Return the (X, Y) coordinate for the center point of the cell that contains the specified text.  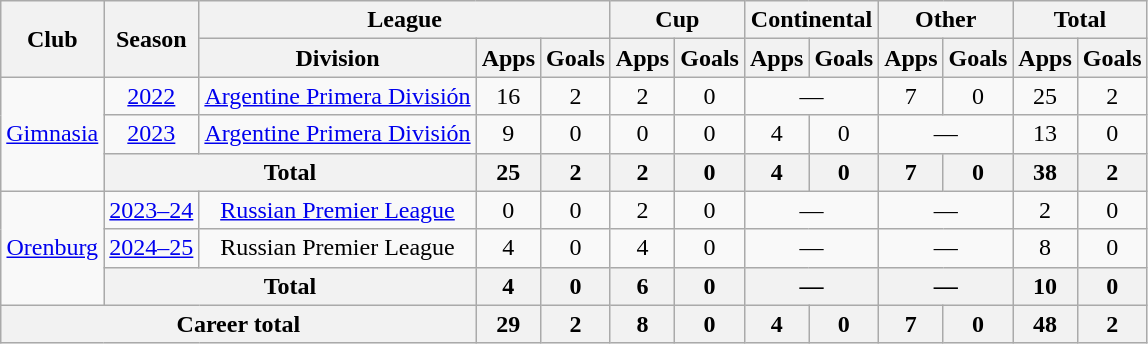
Club (52, 39)
Continental (811, 20)
6 (642, 286)
Career total (238, 324)
2023 (152, 134)
Season (152, 39)
9 (508, 134)
2023–24 (152, 210)
Other (946, 20)
29 (508, 324)
Orenburg (52, 248)
13 (1045, 134)
2022 (152, 96)
Cup (677, 20)
38 (1045, 172)
10 (1045, 286)
Gimnasia (52, 134)
48 (1045, 324)
16 (508, 96)
League (404, 20)
Division (338, 58)
2024–25 (152, 248)
